Pinpoint the cell where the given text exists, returning its (x, y) midpoint coordinate. 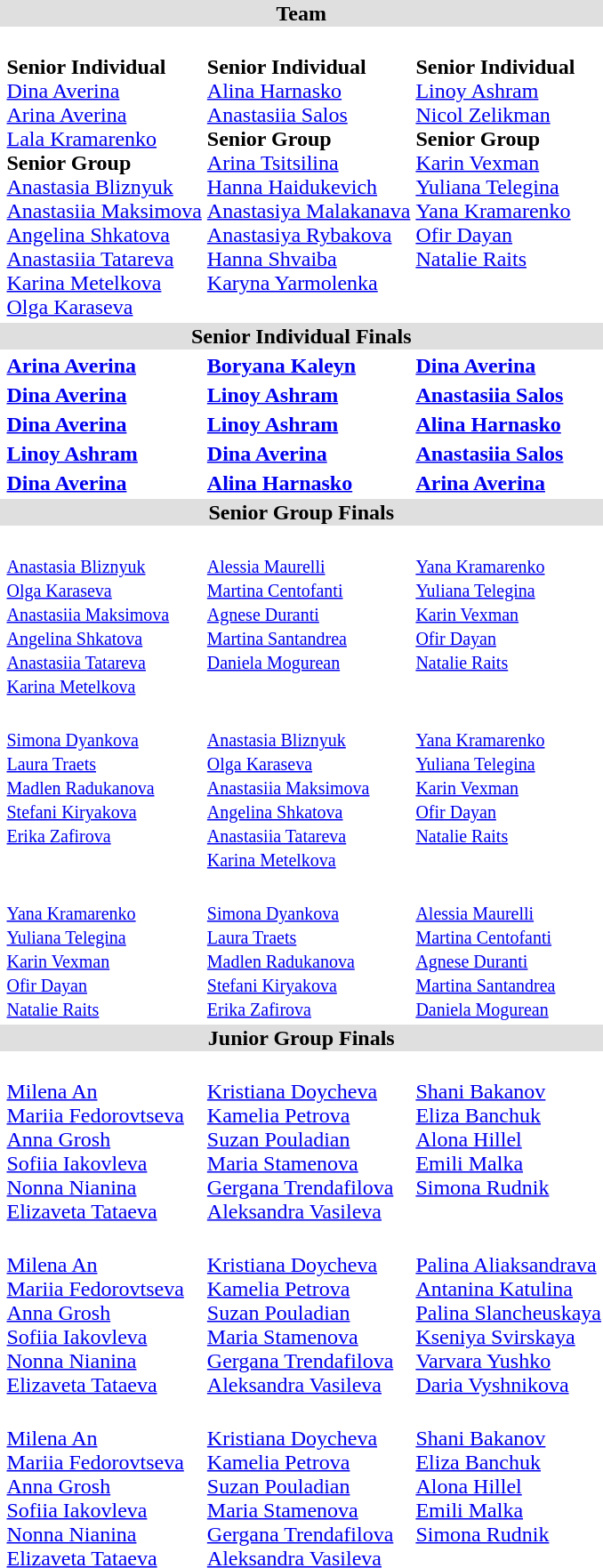
Junior Group Finals (301, 1038)
Shani BakanovEliza BanchukAlona HillelEmili MalkaSimona Rudnik (509, 1139)
Palina AliaksandravaAntanina KatulinaPalina SlancheuskayaKseniya SvirskayaVarvara YushkoDaria Vyshnikova (509, 1313)
Senior Group Finals (301, 512)
Senior Individual Finals (301, 336)
Boryana Kaleyn (309, 366)
Senior IndividualLinoy AshramNicol ZelikmanSenior GroupKarin VexmanYuliana TeleginaYana KramarenkoOfir DayanNatalie Raits (509, 174)
Team (301, 13)
